Find where the given text appears and provide that cell's center as (x, y) coordinate. 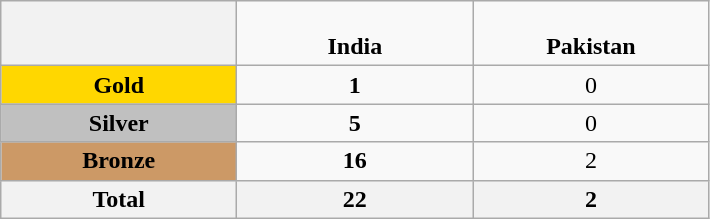
India (355, 34)
Silver (119, 123)
Total (119, 199)
Bronze (119, 161)
1 (355, 85)
5 (355, 123)
Pakistan (591, 34)
Gold (119, 85)
16 (355, 161)
22 (355, 199)
